Return [X, Y] of the center of cell containing provided text 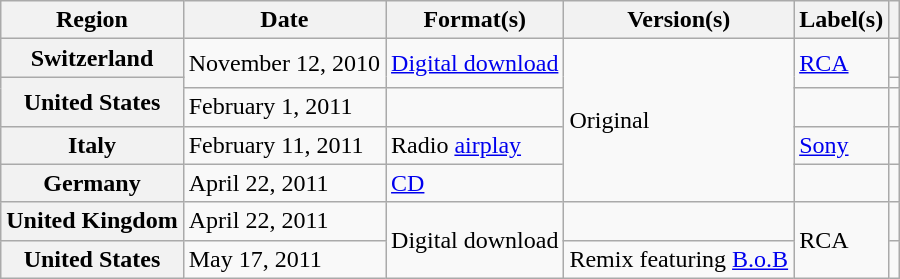
Switzerland [92, 58]
Germany [92, 183]
Sony [842, 145]
Version(s) [679, 20]
Date [284, 20]
Format(s) [475, 20]
Original [679, 120]
Radio airplay [475, 145]
Remix featuring B.o.B [679, 259]
CD [475, 183]
February 1, 2011 [284, 107]
May 17, 2011 [284, 259]
Italy [92, 145]
Region [92, 20]
November 12, 2010 [284, 64]
February 11, 2011 [284, 145]
Label(s) [842, 20]
United Kingdom [92, 221]
